For the text-containing cell, return its midpoint in [x, y] coordinate format. 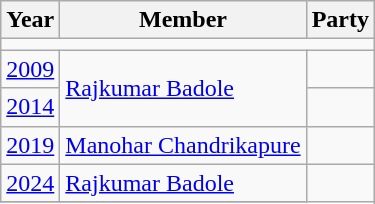
Year [30, 20]
Party [340, 20]
Member [183, 20]
Manohar Chandrikapure [183, 145]
2009 [30, 69]
2014 [30, 107]
2019 [30, 145]
2024 [30, 183]
